Scan for the cell matching the given text and deliver its (x, y) coordinate at center. 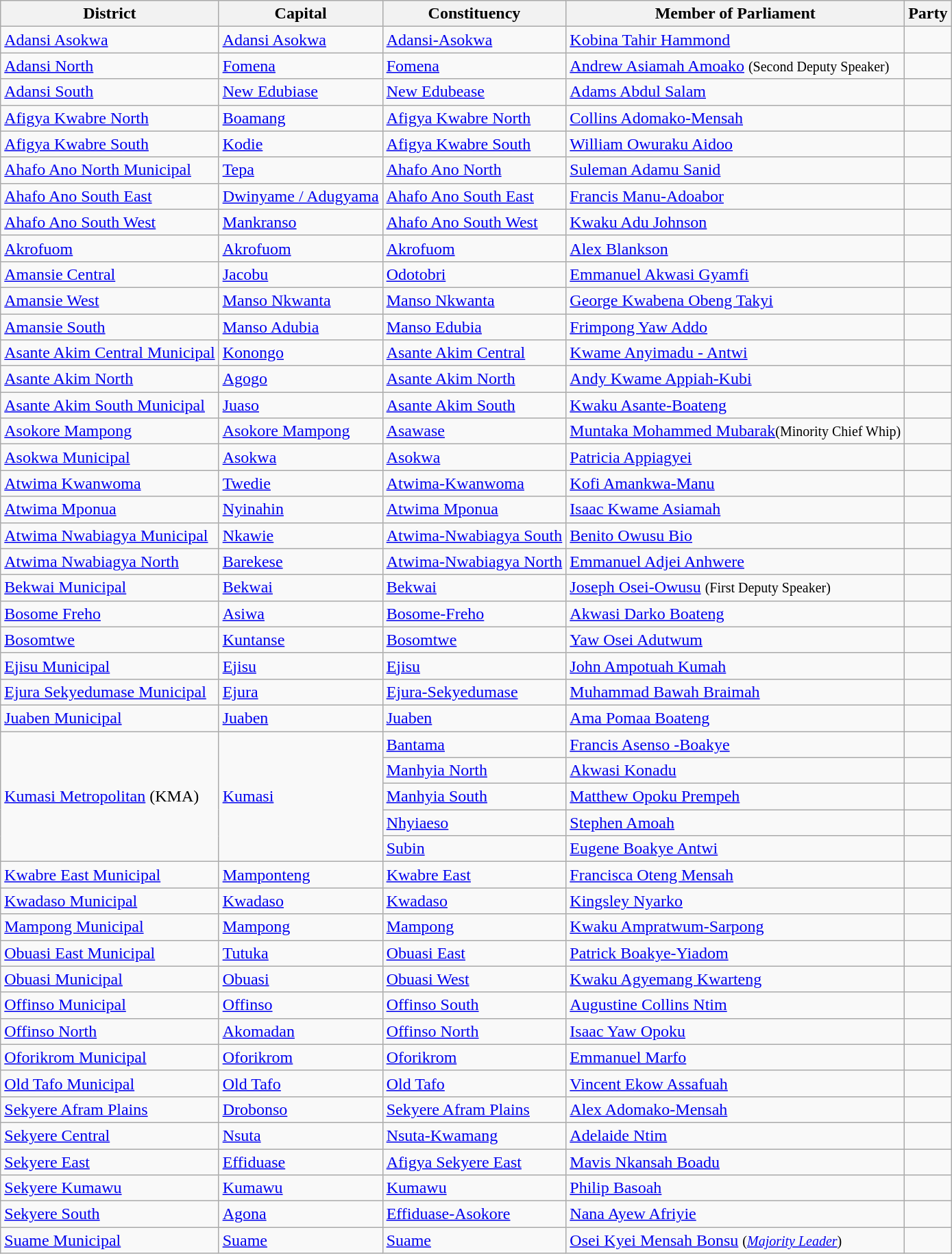
Obuasi West (474, 979)
Nhyiaeso (474, 823)
Effiduase-Asokore (474, 1214)
William Owuraku Aidoo (735, 144)
John Ampotuah Kumah (735, 666)
Oforikrom Municipal (110, 1057)
Effiduase (300, 1162)
Kwaku Adu Johnson (735, 222)
Emmanuel Adjei Anhwere (735, 562)
Konongo (300, 353)
Vincent Ekow Assafuah (735, 1083)
Frimpong Yaw Addo (735, 327)
Mankranso (300, 222)
Augustine Collins Ntim (735, 1005)
Obuasi East (474, 953)
Akwasi Konadu (735, 771)
Joseph Osei-Owusu (First Deputy Speaker) (735, 588)
Manhyia South (474, 797)
Kumasi (300, 796)
Kwaku Agyemang Kwarteng (735, 979)
Barekese (300, 562)
Atwima Nwabiagya Municipal (110, 535)
Twedie (300, 483)
Adams Abdul Salam (735, 92)
Asokwa Municipal (110, 457)
Nsuta (300, 1135)
Atwima Nwabiagya North (110, 562)
Old Tafo Municipal (110, 1083)
Member of Parliament (735, 14)
Obuasi Municipal (110, 979)
Ahafo Ano North Municipal (110, 170)
Asante Akim Central Municipal (110, 353)
Atwima-Nwabiagya North (474, 562)
Suleman Adamu Sanid (735, 170)
Amansie South (110, 327)
Patrick Boakye-Yiadom (735, 953)
Matthew Opoku Prempeh (735, 797)
Osei Kyei Mensah Bonsu (Majority Leader) (735, 1240)
Patricia Appiagyei (735, 457)
Tepa (300, 170)
Offinso (300, 1005)
Ama Pomaa Boateng (735, 718)
Ejura (300, 692)
Muntaka Mohammed Mubarak(Minority Chief Whip) (735, 431)
Kwaku Asante-Boateng (735, 405)
Akomadan (300, 1031)
Asante Akim Central (474, 353)
Odotobri (474, 274)
Sekyere Central (110, 1135)
New Edubease (474, 92)
Kwabre East Municipal (110, 875)
Party (928, 14)
Bekwai Municipal (110, 588)
Manhyia North (474, 771)
Kwame Anyimadu - Antwi (735, 353)
Nana Ayew Afriyie (735, 1214)
Manso Adubia (300, 327)
George Kwabena Obeng Takyi (735, 300)
Nyinahin (300, 509)
Kumasi Metropolitan (KMA) (110, 796)
Adelaide Ntim (735, 1135)
Obuasi (300, 979)
Juaso (300, 405)
Manso Edubia (474, 327)
Ejisu Municipal (110, 666)
Benito Owusu Bio (735, 535)
Stephen Amoah (735, 823)
Kodie (300, 144)
Capital (300, 14)
Bosome-Freho (474, 614)
Andy Kwame Appiah-Kubi (735, 379)
New Edubiase (300, 92)
Adansi North (110, 66)
Isaac Yaw Opoku (735, 1031)
Obuasi East Municipal (110, 953)
Afigya Sekyere East (474, 1162)
Agogo (300, 379)
Subin (474, 849)
Offinso Municipal (110, 1005)
Tutuka (300, 953)
Isaac Kwame Asiamah (735, 509)
Constituency (474, 14)
Akwasi Darko Boateng (735, 614)
Asawase (474, 431)
Drobonso (300, 1109)
Philip Basoah (735, 1188)
Ejura-Sekyedumase (474, 692)
Collins Adomako-Mensah (735, 118)
Yaw Osei Adutwum (735, 640)
Atwima-Nwabiagya South (474, 535)
Ahafo Ano North (474, 170)
Adansi South (110, 92)
Asiwa (300, 614)
Kwadaso Municipal (110, 901)
District (110, 14)
Sekyere Kumawu (110, 1188)
Kofi Amankwa-Manu (735, 483)
Bosome Freho (110, 614)
Mampong Municipal (110, 927)
Offinso South (474, 1005)
Mavis Nkansah Boadu (735, 1162)
Amansie Central (110, 274)
Kwabre East (474, 875)
Asante Akim South Municipal (110, 405)
Asante Akim South (474, 405)
Jacobu (300, 274)
Bantama (474, 744)
Amansie West (110, 300)
Dwinyame / Adugyama (300, 196)
Nkawie (300, 535)
Emmanuel Akwasi Gyamfi (735, 274)
Sekyere South (110, 1214)
Juaben Municipal (110, 718)
Atwima Kwanwoma (110, 483)
Sekyere East (110, 1162)
Mamponteng (300, 875)
Ejura Sekyedumase Municipal (110, 692)
Alex Adomako-Mensah (735, 1109)
Kwaku Ampratwum-Sarpong (735, 927)
Muhammad Bawah Braimah (735, 692)
Kobina Tahir Hammond (735, 40)
Andrew Asiamah Amoako (Second Deputy Speaker) (735, 66)
Kingsley Nyarko (735, 901)
Eugene Boakye Antwi (735, 849)
Nsuta-Kwamang (474, 1135)
Francisca Oteng Mensah (735, 875)
Alex Blankson (735, 248)
Francis Asenso -Boakye (735, 744)
Atwima-Kwanwoma (474, 483)
Boamang (300, 118)
Kuntanse (300, 640)
Emmanuel Marfo (735, 1057)
Suame Municipal (110, 1240)
Agona (300, 1214)
Francis Manu-Adoabor (735, 196)
Adansi-Asokwa (474, 40)
